From the cell containing the given text, extract its center point as (x, y) coordinate. 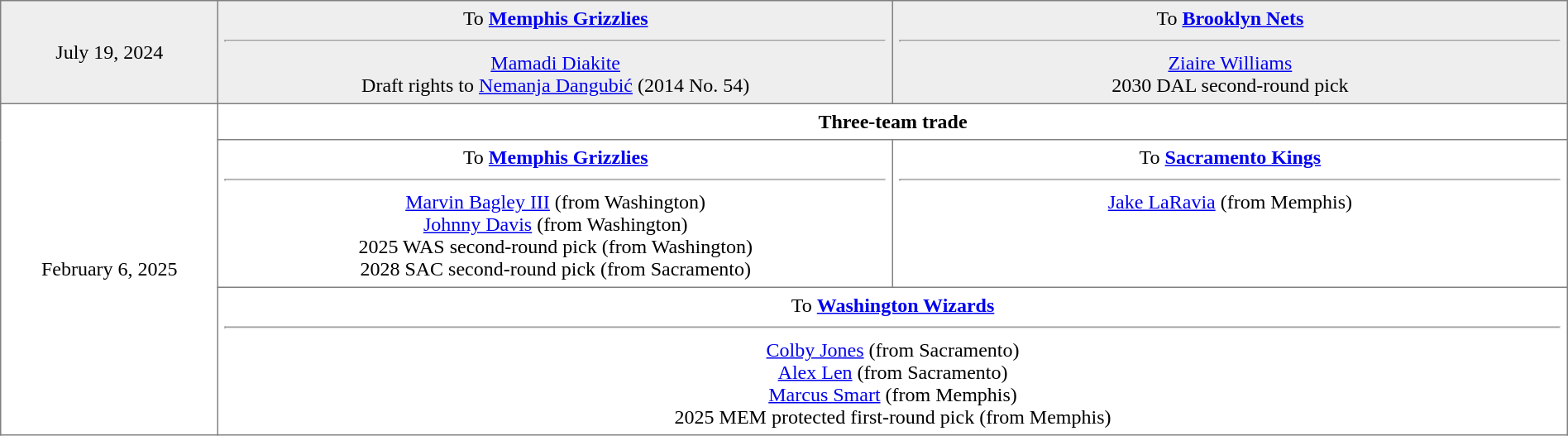
To Memphis GrizzliesMamadi DiakiteDraft rights to Nemanja Dangubić (2014 No. 54) (556, 52)
February 6, 2025 (109, 269)
Three-team trade (893, 122)
July 19, 2024 (109, 52)
To Sacramento KingsJake LaRavia (from Memphis) (1231, 213)
To Brooklyn NetsZiaire Williams2030 DAL second-round pick (1231, 52)
